Detect which cell encompasses the target text, then output its [x, y] center coordinate. 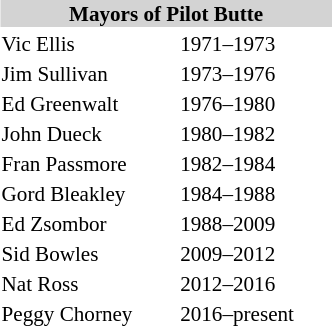
John Dueck [88, 134]
Fran Passmore [88, 164]
Ed Greenwalt [88, 104]
2009–2012 [256, 254]
Vic Ellis [88, 44]
Sid Bowles [88, 254]
Jim Sullivan [88, 74]
1988–2009 [256, 224]
1971–1973 [256, 44]
Nat Ross [88, 284]
1976–1980 [256, 104]
Ed Zsombor [88, 224]
1980–1982 [256, 134]
Gord Bleakley [88, 194]
1982–1984 [256, 164]
1973–1976 [256, 74]
2012–2016 [256, 284]
Mayors of Pilot Butte [166, 14]
1984–1988 [256, 194]
